Extract the (X, Y) coordinate from the center of the cell holding the provided text.  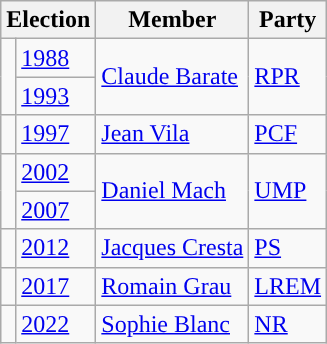
NR (288, 324)
Romain Grau (172, 286)
PCF (288, 134)
LREM (288, 286)
Party (288, 20)
RPR (288, 77)
2007 (56, 210)
2002 (56, 172)
2017 (56, 286)
1988 (56, 58)
Election (48, 20)
Sophie Blanc (172, 324)
2022 (56, 324)
Member (172, 20)
1993 (56, 96)
2012 (56, 248)
PS (288, 248)
UMP (288, 191)
Claude Barate (172, 77)
1997 (56, 134)
Jacques Cresta (172, 248)
Jean Vila (172, 134)
Daniel Mach (172, 191)
